Extract the [x, y] coordinate from the center of the cell holding the provided text.  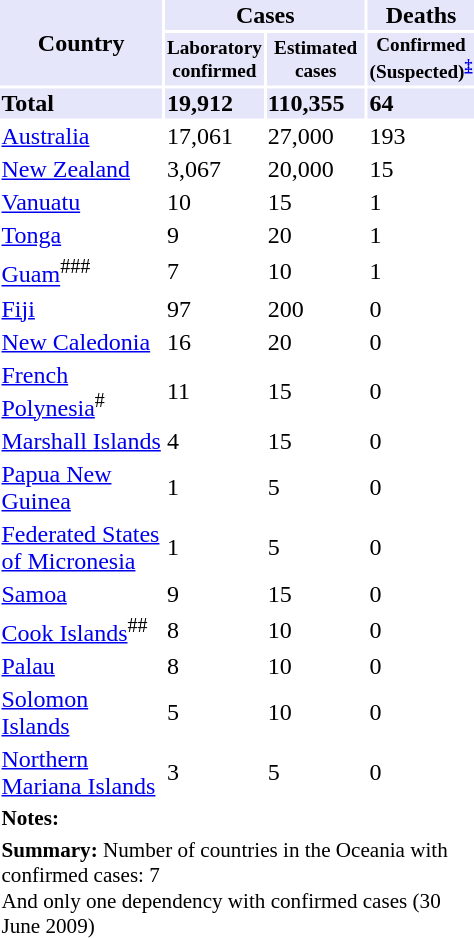
Country [81, 43]
3 [214, 772]
27,000 [316, 137]
Total [81, 104]
193 [421, 137]
New Zealand [81, 170]
Samoa [81, 594]
64 [421, 104]
Papua New Guinea [81, 488]
7 [214, 272]
Confirmed(Suspected)‡ [421, 60]
Vanuatu [81, 203]
Notes: [237, 818]
Solomon Islands [81, 712]
Northern Mariana Islands [81, 772]
4 [214, 441]
110,355 [316, 104]
Guam### [81, 272]
Palau [81, 666]
11 [214, 390]
3,067 [214, 170]
Laboratory confirmed [214, 60]
20,000 [316, 170]
16 [214, 341]
Marshall Islands [81, 441]
97 [214, 308]
17,061 [214, 137]
Deaths [421, 15]
Estimated cases [316, 60]
New Caledonia [81, 341]
200 [316, 308]
French Polynesia# [81, 390]
Cook Islands## [81, 630]
Tonga [81, 236]
Cases [265, 15]
Fiji [81, 308]
Federated States of Micronesia [81, 548]
Australia [81, 137]
19,912 [214, 104]
